Find where the given text appears and provide that cell's center as (x, y) coordinate. 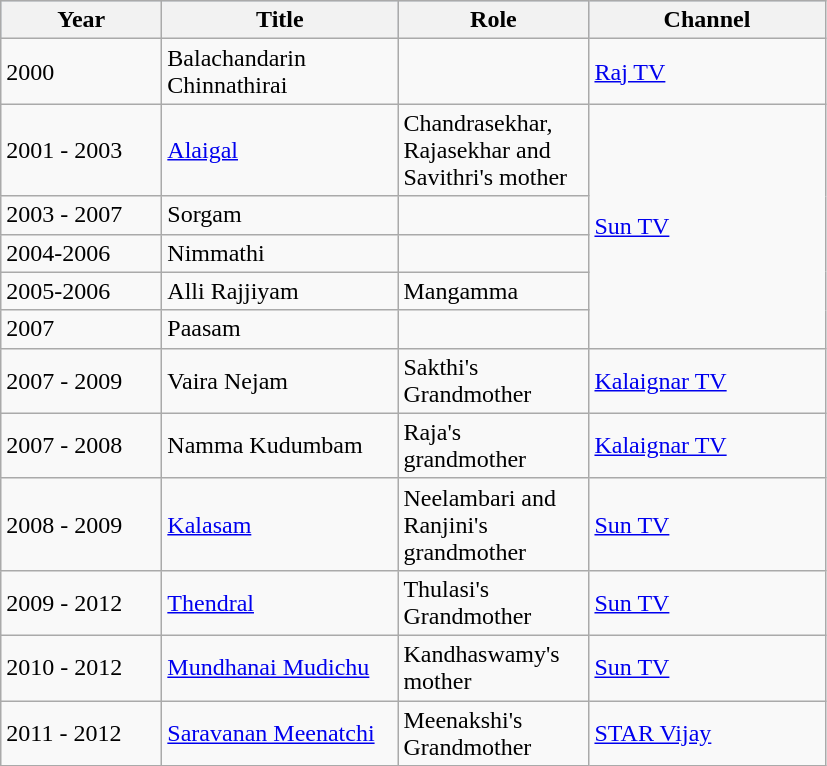
2001 - 2003 (82, 150)
Kalasam (280, 524)
Nimmathi (280, 253)
2011 - 2012 (82, 732)
Channel (707, 20)
Year (82, 20)
2007 - 2008 (82, 446)
Vaira Nejam (280, 380)
Sorgam (280, 215)
2004-2006 (82, 253)
2007 (82, 329)
Thendral (280, 602)
2008 - 2009 (82, 524)
Balachandarin Chinnathirai (280, 72)
Mundhanai Mudichu (280, 668)
2003 - 2007 (82, 215)
Alli Rajjiyam (280, 291)
2010 - 2012 (82, 668)
2000 (82, 72)
2007 - 2009 (82, 380)
Role (494, 20)
Namma Kudumbam (280, 446)
Alaigal (280, 150)
Neelambari and Ranjini's grandmother (494, 524)
Kandhaswamy's mother (494, 668)
Thulasi's Grandmother (494, 602)
Saravanan Meenatchi (280, 732)
2005-2006 (82, 291)
Raja's grandmother (494, 446)
Sakthi's Grandmother (494, 380)
Meenakshi's Grandmother (494, 732)
Mangamma (494, 291)
Raj TV (707, 72)
2009 - 2012 (82, 602)
Chandrasekhar, Rajasekhar and Savithri's mother (494, 150)
Title (280, 20)
Paasam (280, 329)
STAR Vijay (707, 732)
